Provide the [X, Y] coordinate of the cell's center where the given text is located.  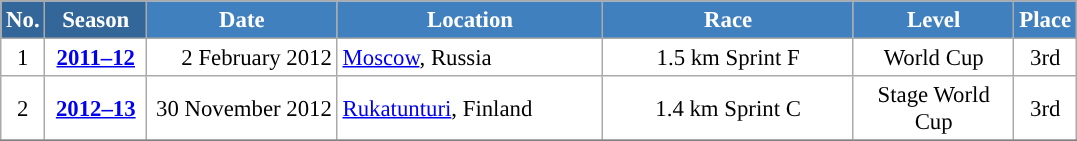
2012–13 [96, 108]
2 [23, 108]
Moscow, Russia [470, 58]
Level [934, 20]
1 [23, 58]
Rukatunturi, Finland [470, 108]
30 November 2012 [242, 108]
Stage World Cup [934, 108]
Place [1045, 20]
Location [470, 20]
2 February 2012 [242, 58]
Date [242, 20]
1.5 km Sprint F [728, 58]
Race [728, 20]
2011–12 [96, 58]
No. [23, 20]
Season [96, 20]
1.4 km Sprint C [728, 108]
World Cup [934, 58]
